Provide the [X, Y] coordinate of the cell's center where the given text is located.  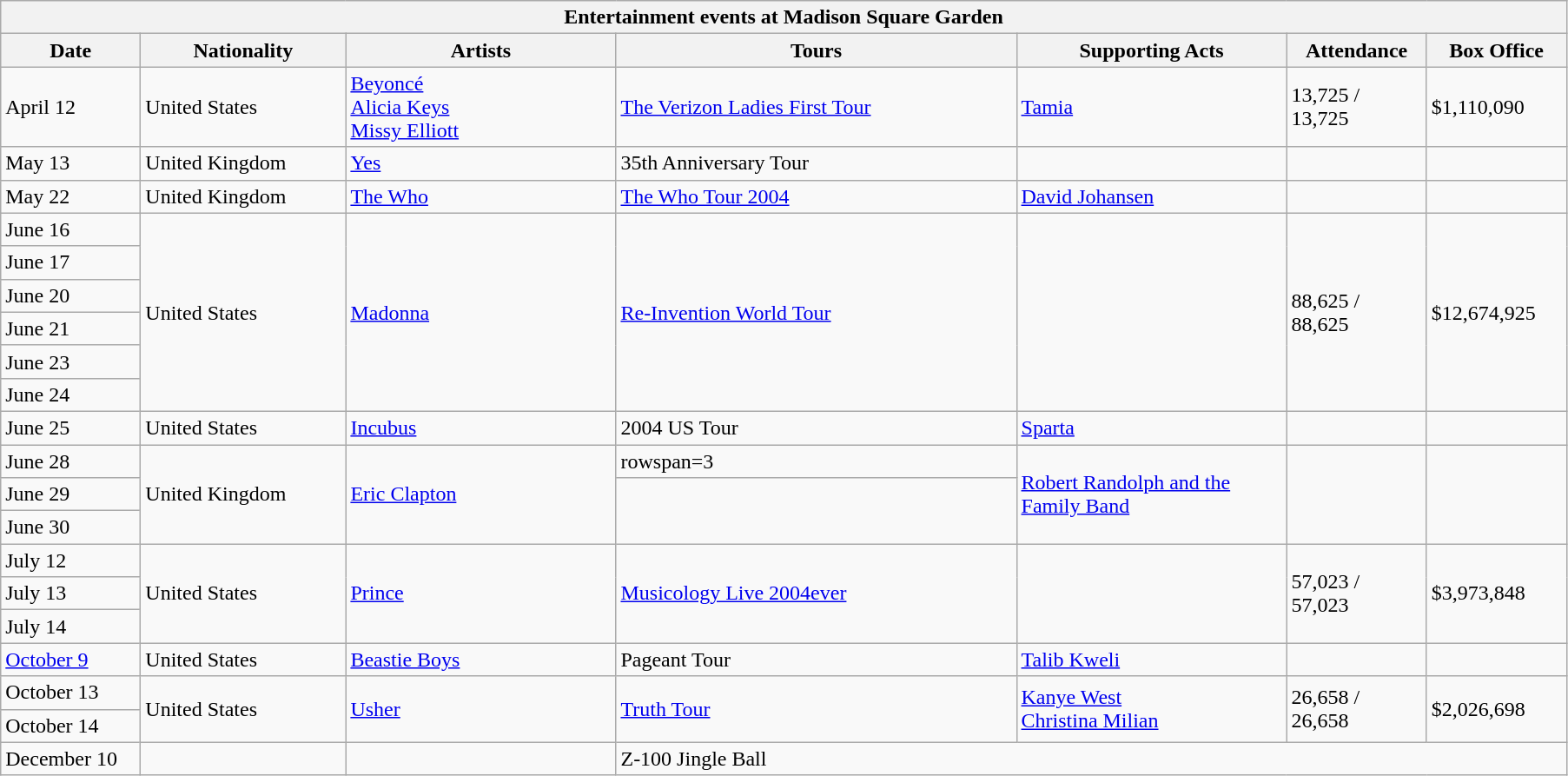
Robert Randolph and the Family Band [1152, 494]
Madonna [481, 312]
Artists [481, 50]
Attendance [1357, 50]
December 10 [71, 759]
Tamia [1152, 107]
Supporting Acts [1152, 50]
Usher [481, 709]
The Who Tour 2004 [817, 196]
Yes [481, 163]
Eric Clapton [481, 494]
Tours [817, 50]
June 21 [71, 328]
Box Office [1496, 50]
June 28 [71, 461]
$12,674,925 [1496, 312]
Z-100 Jingle Ball [1091, 759]
The Verizon Ladies First Tour [817, 107]
57,023 / 57,023 [1357, 594]
Entertainment events at Madison Square Garden [784, 17]
35th Anniversary Tour [817, 163]
October 13 [71, 693]
$1,110,090 [1496, 107]
Pageant Tour [817, 660]
July 14 [71, 627]
$2,026,698 [1496, 709]
June 25 [71, 428]
Musicology Live 2004ever [817, 594]
May 13 [71, 163]
June 29 [71, 494]
October 9 [71, 660]
June 23 [71, 361]
Prince [481, 594]
April 12 [71, 107]
July 13 [71, 594]
$3,973,848 [1496, 594]
88,625 / 88,625 [1357, 312]
rowspan=3 [817, 461]
Beastie Boys [481, 660]
Sparta [1152, 428]
July 12 [71, 560]
Talib Kweli [1152, 660]
June 16 [71, 229]
October 14 [71, 726]
Truth Tour [817, 709]
June 30 [71, 527]
2004 US Tour [817, 428]
May 22 [71, 196]
June 24 [71, 395]
June 20 [71, 295]
26,658 / 26,658 [1357, 709]
Nationality [243, 50]
13,725 / 13,725 [1357, 107]
BeyoncéAlicia KeysMissy Elliott [481, 107]
David Johansen [1152, 196]
Kanye WestChristina Milian [1152, 709]
Date [71, 50]
June 17 [71, 262]
Re-Invention World Tour [817, 312]
The Who [481, 196]
Incubus [481, 428]
